Identify which cell holds the provided text, then report its [x, y] central coordinate. 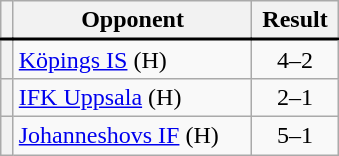
Köpings IS (H) [132, 60]
Johanneshovs IF (H) [132, 135]
IFK Uppsala (H) [132, 97]
Opponent [132, 20]
4–2 [295, 60]
Result [295, 20]
5–1 [295, 135]
2–1 [295, 97]
